Pinpoint the cell where the given text exists, returning its (x, y) midpoint coordinate. 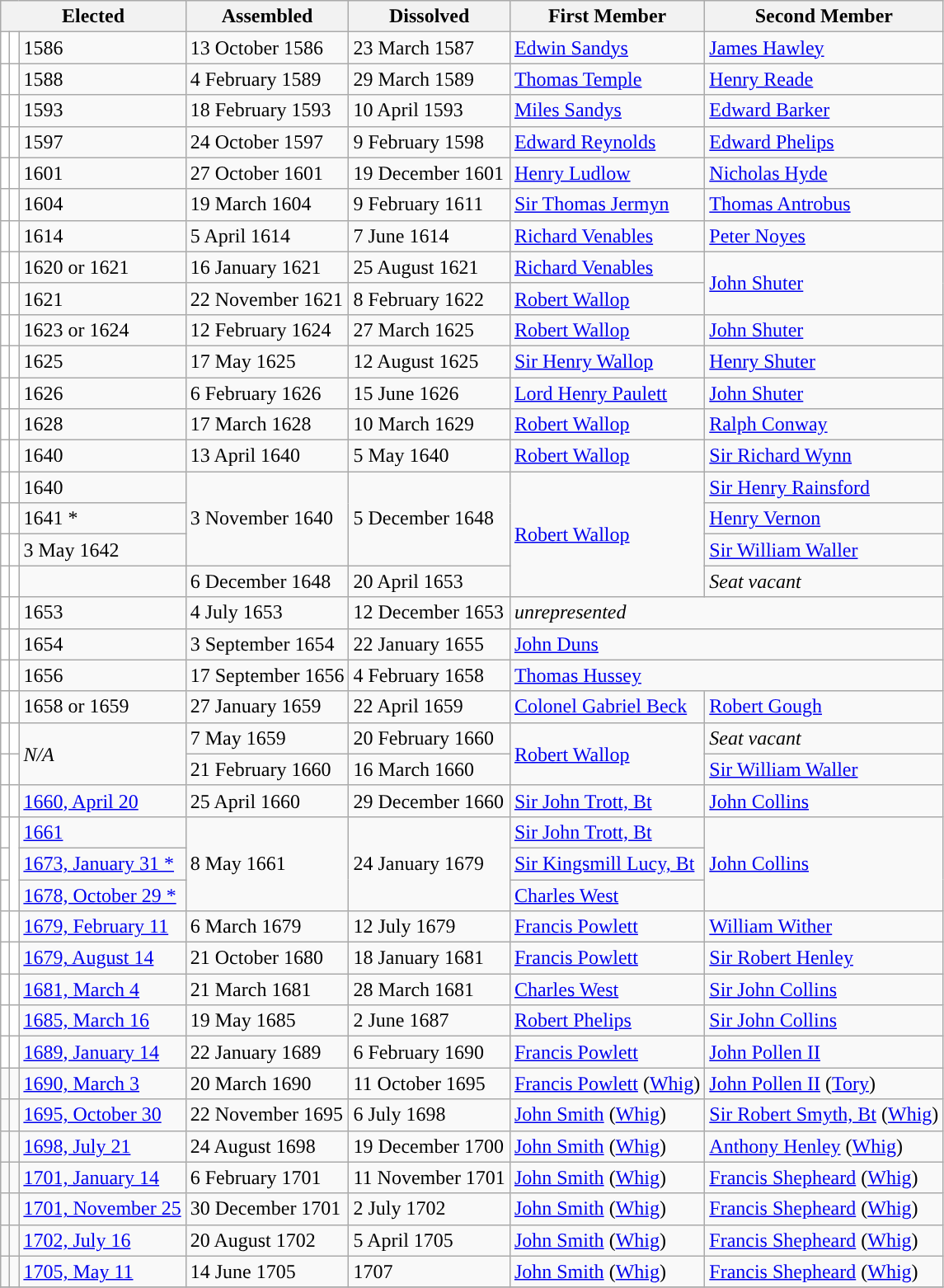
1593 (102, 110)
19 December 1601 (429, 173)
4 July 1653 (267, 613)
Sir Robert Smyth, Bt (Whig) (824, 1115)
6 December 1648 (267, 581)
6 February 1701 (267, 1178)
5 December 1648 (429, 519)
8 May 1661 (267, 863)
15 June 1626 (429, 393)
Sir Kingsmill Lucy, Bt (607, 863)
Nicholas Hyde (824, 173)
1679, August 14 (102, 958)
John Pollen II (Tory) (824, 1084)
1623 or 1624 (102, 330)
Elected (93, 16)
1661 (102, 832)
Anthony Henley (Whig) (824, 1146)
11 November 1701 (429, 1178)
20 April 1653 (429, 581)
Peter Noyes (824, 236)
11 October 1695 (429, 1084)
1604 (102, 204)
Henry Vernon (824, 519)
Robert Phelips (607, 1021)
Thomas Antrobus (824, 204)
Sir Richard Wynn (824, 456)
Second Member (824, 16)
8 February 1622 (429, 298)
1626 (102, 393)
Edward Phelips (824, 142)
Sir Thomas Jermyn (607, 204)
27 March 1625 (429, 330)
28 March 1681 (429, 990)
1701, November 25 (102, 1209)
unrepresented (726, 613)
9 February 1598 (429, 142)
24 August 1698 (267, 1146)
16 March 1660 (429, 769)
12 February 1624 (267, 330)
John Pollen II (824, 1052)
16 January 1621 (267, 267)
1628 (102, 425)
Henry Shuter (824, 361)
17 March 1628 (267, 425)
22 April 1659 (429, 707)
4 February 1658 (429, 675)
Dissolved (429, 16)
14 June 1705 (267, 1272)
Colonel Gabriel Beck (607, 707)
Edwin Sandys (607, 48)
1588 (102, 79)
19 March 1604 (267, 204)
22 January 1689 (267, 1052)
6 February 1690 (429, 1052)
1658 or 1659 (102, 707)
1681, March 4 (102, 990)
5 April 1614 (267, 236)
21 October 1680 (267, 958)
7 June 1614 (429, 236)
27 January 1659 (267, 707)
13 April 1640 (267, 456)
Edward Barker (824, 110)
13 October 1586 (267, 48)
Miles Sandys (607, 110)
1695, October 30 (102, 1115)
Ralph Conway (824, 425)
1678, October 29 * (102, 895)
21 March 1681 (267, 990)
22 November 1695 (267, 1115)
22 November 1621 (267, 298)
19 December 1700 (429, 1146)
John Duns (726, 644)
30 December 1701 (267, 1209)
Francis Powlett (Whig) (607, 1084)
1690, March 3 (102, 1084)
17 September 1656 (267, 675)
23 March 1587 (429, 48)
1653 (102, 613)
9 February 1611 (429, 204)
James Hawley (824, 48)
5 May 1640 (429, 456)
1597 (102, 142)
7 May 1659 (267, 738)
20 August 1702 (267, 1240)
21 February 1660 (267, 769)
William Wither (824, 927)
4 February 1589 (267, 79)
27 October 1601 (267, 173)
Sir Henry Rainsford (824, 487)
18 February 1593 (267, 110)
18 January 1681 (429, 958)
Edward Reynolds (607, 142)
1698, July 21 (102, 1146)
17 May 1625 (267, 361)
12 July 1679 (429, 927)
1641 * (102, 519)
20 February 1660 (429, 738)
1656 (102, 675)
1660, April 20 (102, 801)
1705, May 11 (102, 1272)
Henry Reade (824, 79)
24 October 1597 (267, 142)
1689, January 14 (102, 1052)
10 March 1629 (429, 425)
12 December 1653 (429, 613)
1673, January 31 * (102, 863)
1620 or 1621 (102, 267)
3 September 1654 (267, 644)
N/A (102, 754)
1685, March 16 (102, 1021)
Henry Ludlow (607, 173)
10 April 1593 (429, 110)
12 August 1625 (429, 361)
Sir Robert Henley (824, 958)
Lord Henry Paulett (607, 393)
1701, January 14 (102, 1178)
1702, July 16 (102, 1240)
6 July 1698 (429, 1115)
25 August 1621 (429, 267)
5 April 1705 (429, 1240)
1621 (102, 298)
3 November 1640 (267, 519)
29 March 1589 (429, 79)
Sir Henry Wallop (607, 361)
29 December 1660 (429, 801)
1586 (102, 48)
25 April 1660 (267, 801)
2 July 1702 (429, 1209)
1625 (102, 361)
Robert Gough (824, 707)
Thomas Temple (607, 79)
6 March 1679 (267, 927)
6 February 1626 (267, 393)
Thomas Hussey (726, 675)
1654 (102, 644)
19 May 1685 (267, 1021)
1601 (102, 173)
First Member (607, 16)
1614 (102, 236)
2 June 1687 (429, 1021)
Assembled (267, 16)
22 January 1655 (429, 644)
3 May 1642 (102, 550)
1679, February 11 (102, 927)
24 January 1679 (429, 863)
20 March 1690 (267, 1084)
1707 (429, 1272)
